Output the (X, Y) coordinate of the center of the cell containing the given text.  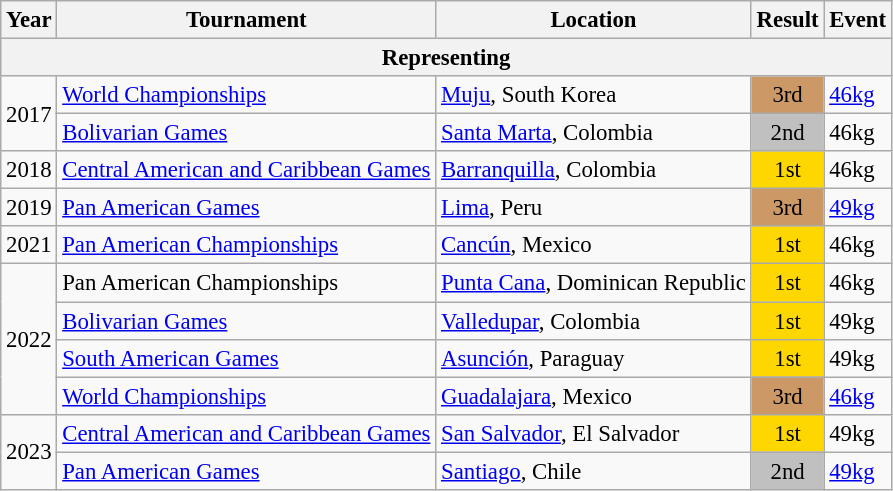
Barranquilla, Colombia (594, 170)
2021 (29, 245)
Santiago, Chile (594, 471)
Valledupar, Colombia (594, 321)
Result (788, 20)
2019 (29, 208)
Tournament (246, 20)
San Salvador, El Salvador (594, 433)
Lima, Peru (594, 208)
2022 (29, 339)
2017 (29, 114)
Asunción, Paraguay (594, 358)
Location (594, 20)
Punta Cana, Dominican Republic (594, 283)
2023 (29, 452)
South American Games (246, 358)
Guadalajara, Mexico (594, 396)
Event (858, 20)
Representing (446, 58)
Muju, South Korea (594, 95)
Santa Marta, Colombia (594, 133)
Year (29, 20)
2018 (29, 170)
Cancún, Mexico (594, 245)
